Scan for the cell matching the given text and deliver its (X, Y) coordinate at center. 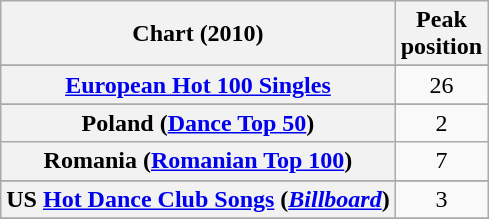
Chart (2010) (198, 34)
3 (441, 199)
7 (441, 161)
US Hot Dance Club Songs (Billboard) (198, 199)
Peakposition (441, 34)
Romania (Romanian Top 100) (198, 161)
Poland (Dance Top 50) (198, 123)
European Hot 100 Singles (198, 85)
2 (441, 123)
26 (441, 85)
